Return (x, y) of the center of cell containing provided text 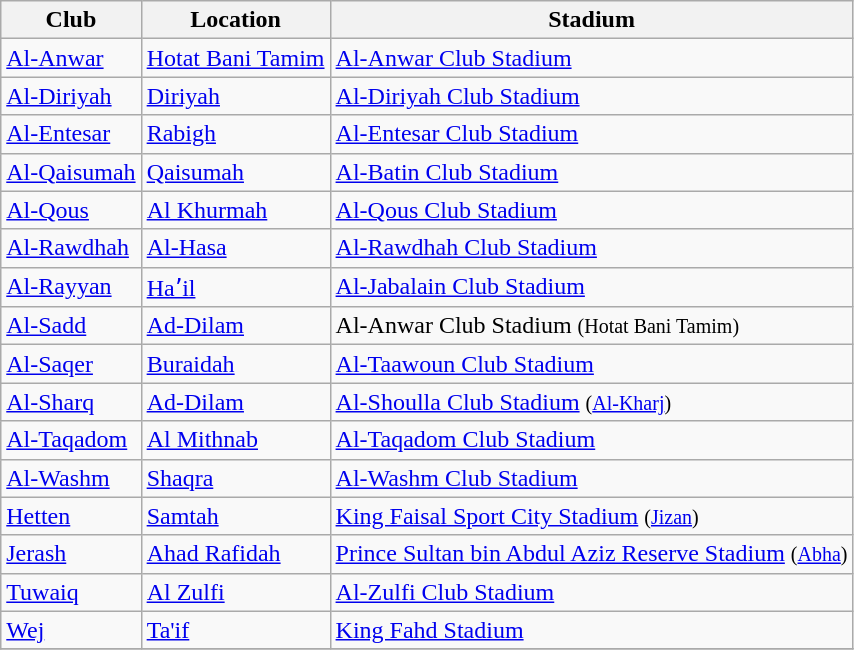
Hotat Bani Tamim (236, 58)
Al-Qaisumah (71, 172)
Al-Taqadom Club Stadium (592, 440)
Ahad Rafidah (236, 554)
Al-Anwar (71, 58)
Al-Rayyan (71, 287)
Al-Qous (71, 210)
Al-Entesar Club Stadium (592, 134)
Al-Sadd (71, 326)
Buraidah (236, 364)
Hetten (71, 516)
Al-Rawdhah Club Stadium (592, 248)
King Fahd Stadium (592, 630)
Al-Jabalain Club Stadium (592, 287)
Prince Sultan bin Abdul Aziz Reserve Stadium (Abha) (592, 554)
Al-Washm Club Stadium (592, 478)
Al-Shoulla Club Stadium (Al-Kharj) (592, 402)
Diriyah (236, 96)
Tuwaiq (71, 592)
Club (71, 20)
Ta'if (236, 630)
Al-Batin Club Stadium (592, 172)
Al-Anwar Club Stadium (Hotat Bani Tamim) (592, 326)
Wej (71, 630)
Jerash (71, 554)
King Faisal Sport City Stadium (Jizan) (592, 516)
Al-Anwar Club Stadium (592, 58)
Al-Qous Club Stadium (592, 210)
Al-Rawdhah (71, 248)
Al-Washm (71, 478)
Location (236, 20)
Stadium (592, 20)
Al Zulfi (236, 592)
Al-Taawoun Club Stadium (592, 364)
Shaqra (236, 478)
Samtah (236, 516)
Al-Hasa (236, 248)
Al Khurmah (236, 210)
Al-Zulfi Club Stadium (592, 592)
Rabigh (236, 134)
Haʼil (236, 287)
Al-Diriyah (71, 96)
Qaisumah (236, 172)
Al-Saqer (71, 364)
Al-Diriyah Club Stadium (592, 96)
Al-Sharq (71, 402)
Al-Entesar (71, 134)
Al-Taqadom (71, 440)
Al Mithnab (236, 440)
